Pinpoint the cell where the given text exists, returning its [X, Y] midpoint coordinate. 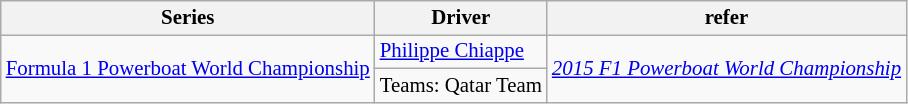
2015 F1 Powerboat World Championship [726, 68]
refer [726, 18]
Teams: Qatar Team [461, 85]
Formula 1 Powerboat World Championship [188, 68]
Philippe Chiappe [461, 51]
Series [188, 18]
Driver [461, 18]
